For the text-containing cell, return its midpoint in [X, Y] coordinate format. 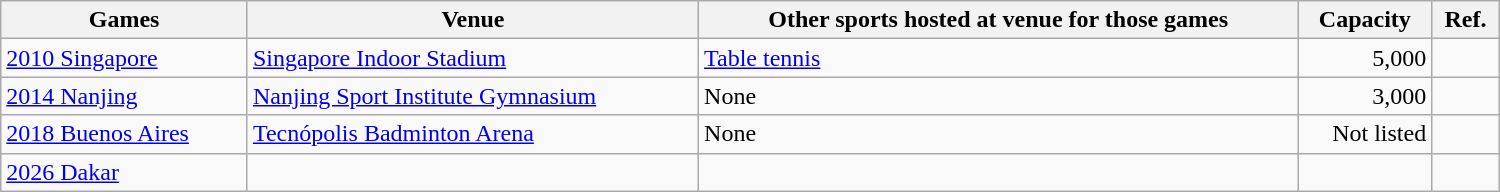
Singapore Indoor Stadium [472, 58]
2018 Buenos Aires [124, 134]
5,000 [1365, 58]
Nanjing Sport Institute Gymnasium [472, 96]
Games [124, 20]
Tecnópolis Badminton Arena [472, 134]
2010 Singapore [124, 58]
Table tennis [998, 58]
Other sports hosted at venue for those games [998, 20]
2014 Nanjing [124, 96]
Ref. [1466, 20]
Venue [472, 20]
Not listed [1365, 134]
2026 Dakar [124, 172]
3,000 [1365, 96]
Capacity [1365, 20]
